Return (X, Y) of the center of cell containing provided text 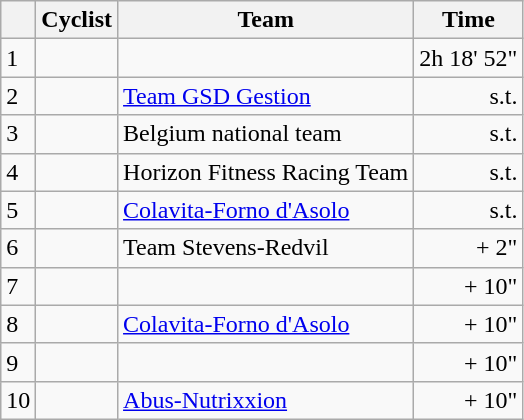
Team Stevens-Redvil (266, 248)
8 (18, 324)
Horizon Fitness Racing Team (266, 172)
4 (18, 172)
Team (266, 20)
Belgium national team (266, 134)
Time (468, 20)
7 (18, 286)
+ 2" (468, 248)
Team GSD Gestion (266, 96)
1 (18, 58)
10 (18, 400)
Cyclist (77, 20)
Abus-Nutrixxion (266, 400)
2h 18' 52" (468, 58)
9 (18, 362)
5 (18, 210)
2 (18, 96)
3 (18, 134)
6 (18, 248)
